Detect which cell encompasses the target text, then output its [x, y] center coordinate. 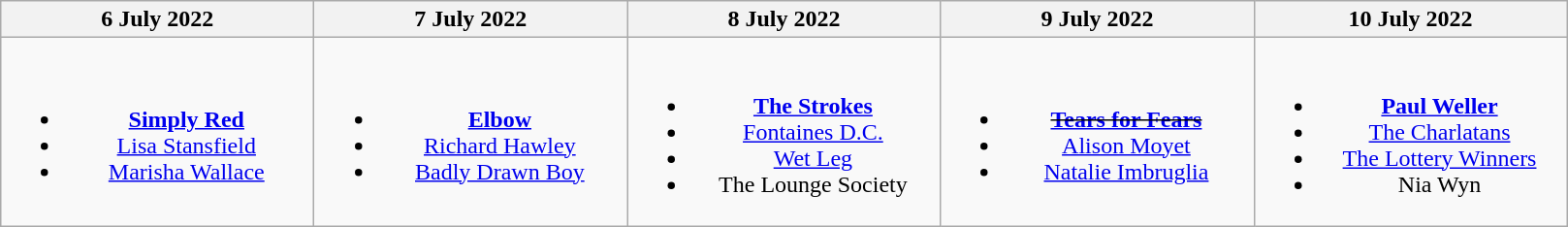
The StrokesFontaines D.C.Wet LegThe Lounge Society [784, 132]
Simply RedLisa StansfieldMarisha Wallace [157, 132]
8 July 2022 [784, 19]
10 July 2022 [1410, 19]
7 July 2022 [471, 19]
9 July 2022 [1098, 19]
Paul WellerThe CharlatansThe Lottery WinnersNia Wyn [1410, 132]
6 July 2022 [157, 19]
Tears for FearsAlison MoyetNatalie Imbruglia [1098, 132]
ElbowRichard HawleyBadly Drawn Boy [471, 132]
